From the cell containing the given text, extract its center point as (X, Y) coordinate. 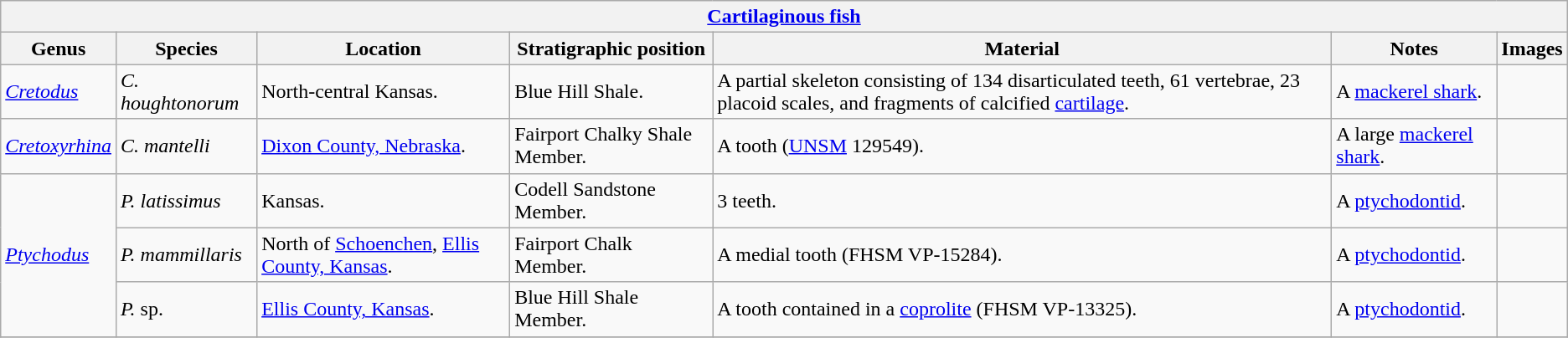
Cartilaginous fish (784, 17)
Fairport Chalky Shale Member. (611, 146)
A mackerel shark. (1414, 92)
Stratigraphic position (611, 49)
Ellis County, Kansas. (384, 310)
A partial skeleton consisting of 134 disarticulated teeth, 61 vertebrae, 23 placoid scales, and fragments of calcified cartilage. (1022, 92)
A large mackerel shark. (1414, 146)
P. mammillaris (186, 254)
3 teeth. (1022, 201)
Material (1022, 49)
Location (384, 49)
Images (1532, 49)
Codell Sandstone Member. (611, 201)
Fairport Chalk Member. (611, 254)
Blue Hill Shale Member. (611, 310)
Blue Hill Shale. (611, 92)
Kansas. (384, 201)
Ptychodus (59, 254)
Genus (59, 49)
Dixon County, Nebraska. (384, 146)
Species (186, 49)
P. latissimus (186, 201)
Notes (1414, 49)
P. sp. (186, 310)
North of Schoenchen, Ellis County, Kansas. (384, 254)
A tooth (UNSM 129549). (1022, 146)
A medial tooth (FHSM VP-15284). (1022, 254)
C. houghtonorum (186, 92)
Cretodus (59, 92)
C. mantelli (186, 146)
North-central Kansas. (384, 92)
Cretoxyrhina (59, 146)
A tooth contained in a coprolite (FHSM VP-13325). (1022, 310)
